Return the [x, y] coordinate for the center point of the cell that contains the specified text.  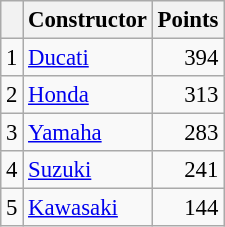
4 [12, 170]
Kawasaki [88, 208]
144 [188, 208]
283 [188, 133]
1 [12, 58]
2 [12, 95]
3 [12, 133]
313 [188, 95]
Points [188, 20]
5 [12, 208]
Suzuki [88, 170]
Constructor [88, 20]
241 [188, 170]
Yamaha [88, 133]
394 [188, 58]
Honda [88, 95]
Ducati [88, 58]
